Pinpoint the cell where the given text exists, returning its (X, Y) midpoint coordinate. 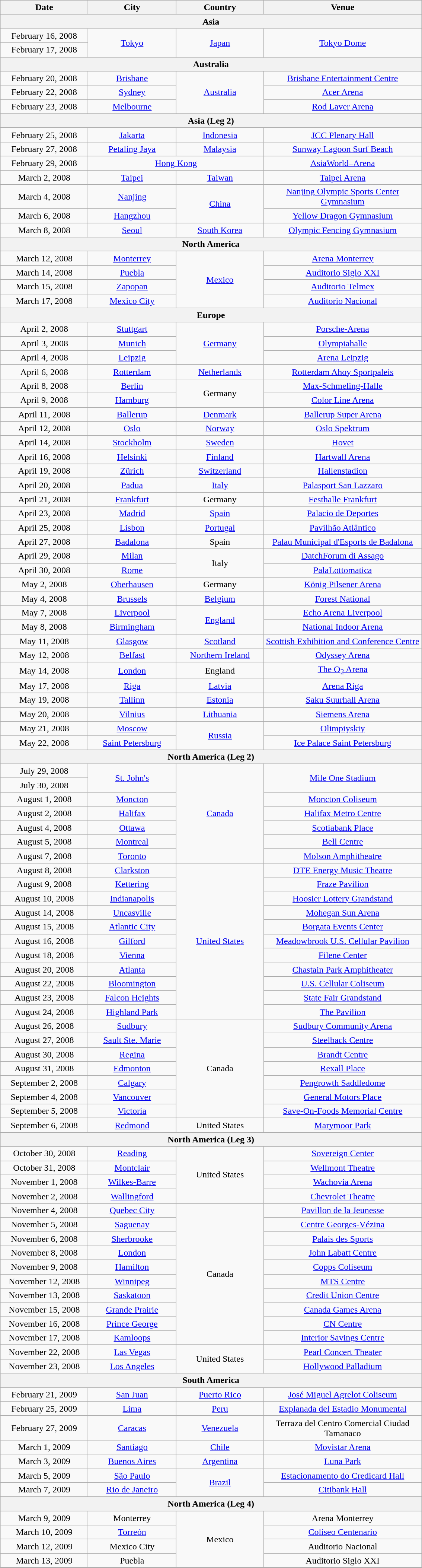
Borgata Events Center (343, 927)
March 10, 2009 (44, 1532)
North America (Leg 2) (211, 757)
February 25, 2009 (44, 1409)
Milan (132, 556)
Clarkston (132, 870)
February 23, 2008 (44, 106)
Saint Petersburg (132, 742)
Sudbury (132, 1026)
March 1, 2009 (44, 1447)
March 9, 2009 (44, 1518)
Sault Ste. Marie (132, 1040)
Puerto Rico (220, 1394)
April 2, 2008 (44, 329)
Bell Centre (343, 842)
March 13, 2009 (44, 1561)
Saku Suurhall Arena (343, 700)
Oslo (132, 429)
February 27, 2009 (44, 1428)
November 23, 2008 (44, 1366)
China (220, 204)
U.S. Cellular Coliseum (343, 983)
Calgary (132, 1083)
San Juan (132, 1394)
Atlanta (132, 969)
South America (211, 1380)
August 9, 2008 (44, 884)
Saskatoon (132, 1295)
March 3, 2009 (44, 1461)
Latvia (220, 686)
Melbourne (132, 106)
Porsche-Arena (343, 329)
Ice Palace Saint Petersburg (343, 742)
South Korea (220, 230)
March 15, 2008 (44, 287)
Badalona (132, 542)
Festhalle Frankfurt (343, 499)
April 11, 2008 (44, 414)
Sydney (132, 92)
Citibank Hall (343, 1489)
November 13, 2008 (44, 1295)
Uncasville (132, 913)
North America (Leg 4) (211, 1504)
Yellow Dragon Gymnasium (343, 216)
Moscow (132, 728)
Olympic Fencing Gymnasium (343, 230)
September 4, 2008 (44, 1097)
Mile One Stadium (343, 778)
Tallinn (132, 700)
Madrid (132, 513)
Edmonton (132, 1069)
DTE Energy Music Theatre (343, 870)
Rotterdam (132, 372)
August 27, 2008 (44, 1040)
February 22, 2008 (44, 92)
May 11, 2008 (44, 641)
March 5, 2009 (44, 1475)
August 10, 2008 (44, 899)
August 26, 2008 (44, 1026)
Rio de Janeiro (132, 1489)
May 22, 2008 (44, 742)
Rotterdam Ahoy Sportpaleis (343, 372)
Hartwall Arena (343, 457)
November 17, 2008 (44, 1338)
General Motors Place (343, 1097)
Peru (220, 1409)
November 15, 2008 (44, 1310)
Reading (132, 1154)
Wellmont Theatre (343, 1168)
Atlantic City (132, 927)
Rome (132, 570)
Brazil (220, 1482)
Hoosier Lottery Grandstand (343, 899)
Petaling Jaya (132, 149)
Berlin (132, 386)
August 5, 2008 (44, 842)
November 4, 2008 (44, 1210)
April 21, 2008 (44, 499)
April 19, 2008 (44, 471)
Pavillon de la Jeunesse (343, 1210)
Auditorio Telmex (343, 287)
Forest National (343, 598)
Hovet (343, 443)
April 12, 2008 (44, 429)
Hallenstadion (343, 471)
Torreón (132, 1532)
Luna Park (343, 1461)
Steelback Centre (343, 1040)
March 17, 2008 (44, 301)
March 14, 2008 (44, 273)
November 2, 2008 (44, 1196)
August 18, 2008 (44, 955)
Credit Union Centre (343, 1295)
Brisbane (132, 78)
Montreal (132, 842)
May 4, 2008 (44, 598)
Hangzhou (132, 216)
April 27, 2008 (44, 542)
Filene Center (343, 955)
Denmark (220, 414)
Indonesia (220, 135)
Hamburg (132, 400)
Quebec City (132, 1210)
August 7, 2008 (44, 856)
José Miguel Agrelot Coliseum (343, 1394)
Olympiahalle (343, 343)
AsiaWorld–Arena (343, 163)
Victoria (132, 1111)
Scotland (220, 641)
November 1, 2008 (44, 1182)
April 23, 2008 (44, 513)
Bloomington (132, 983)
Save-On-Foods Memorial Centre (343, 1111)
Switzerland (220, 471)
Hollywood Palladium (343, 1366)
July 30, 2008 (44, 785)
Movistar Arena (343, 1447)
Munich (132, 343)
Malaysia (220, 149)
February 21, 2009 (44, 1394)
Canada Games Arena (343, 1310)
MTS Centre (343, 1281)
Chevrolet Theatre (343, 1196)
March 12, 2008 (44, 258)
April 8, 2008 (44, 386)
Wilkes-Barre (132, 1182)
CN Centre (343, 1324)
Redmond (132, 1125)
October 31, 2008 (44, 1168)
Palasport San Lazzaro (343, 485)
Odyssey Arena (343, 655)
April 9, 2008 (44, 400)
North America (211, 244)
Jakarta (132, 135)
Lima (132, 1409)
Netherlands (220, 372)
Rod Laver Arena (343, 106)
Belgium (220, 598)
Palau Municipal d'Esports de Badalona (343, 542)
September 2, 2008 (44, 1083)
Chastain Park Amphitheater (343, 969)
Tokyo (132, 43)
Pengrowth Saddledome (343, 1083)
Lisbon (132, 528)
Brisbane Entertainment Centre (343, 78)
Japan (220, 43)
Taipei Arena (343, 178)
Oslo Spektrum (343, 429)
Buenos Aires (132, 1461)
Halifax (132, 814)
Toronto (132, 856)
November 16, 2008 (44, 1324)
Helsinki (132, 457)
Prince George (132, 1324)
Glasgow (132, 641)
Liverpool (132, 613)
Norway (220, 429)
Belfast (132, 655)
Seoul (132, 230)
Winnipeg (132, 1281)
August 14, 2008 (44, 913)
Nanjing (132, 197)
Sherbrooke (132, 1238)
Padua (132, 485)
August 1, 2008 (44, 799)
Tokyo Dome (343, 43)
February 27, 2008 (44, 149)
Stuttgart (132, 329)
Brussels (132, 598)
John Labatt Centre (343, 1253)
Kettering (132, 884)
Riga (132, 686)
March 12, 2009 (44, 1546)
Taiwan (220, 178)
May 20, 2008 (44, 714)
April 30, 2008 (44, 570)
August 24, 2008 (44, 1012)
Rexall Place (343, 1069)
February 29, 2008 (44, 163)
April 4, 2008 (44, 357)
July 29, 2008 (44, 771)
April 6, 2008 (44, 372)
Falcon Heights (132, 998)
Hong Kong (176, 163)
September 5, 2008 (44, 1111)
Venezuela (220, 1428)
Frankfurt (132, 499)
Wachovia Arena (343, 1182)
April 29, 2008 (44, 556)
St. John's (132, 778)
Scotiabank Place (343, 828)
February 17, 2008 (44, 50)
Sweden (220, 443)
Centre Georges-Vézina (343, 1224)
May 19, 2008 (44, 700)
Hamilton (132, 1267)
November 6, 2008 (44, 1238)
August 31, 2008 (44, 1069)
The O2 Arena (343, 671)
Meadowbrook U.S. Cellular Pavilion (343, 941)
May 12, 2008 (44, 655)
Indianapolis (132, 899)
Sudbury Community Arena (343, 1026)
Ottawa (132, 828)
Estonia (220, 700)
November 9, 2008 (44, 1267)
König Pilsener Arena (343, 584)
August 8, 2008 (44, 870)
Scottish Exhibition and Conference Centre (343, 641)
Vienna (132, 955)
September 6, 2008 (44, 1125)
August 16, 2008 (44, 941)
April 20, 2008 (44, 485)
April 14, 2008 (44, 443)
Asia (Leg 2) (211, 121)
Grande Prairie (132, 1310)
Gilford (132, 941)
Saguenay (132, 1224)
Vancouver (132, 1097)
March 4, 2008 (44, 197)
Lithuania (220, 714)
February 25, 2008 (44, 135)
Interior Savings Centre (343, 1338)
Stockholm (132, 443)
Olimpiyskiy (343, 728)
Mohegan Sun Arena (343, 913)
Color Line Arena (343, 400)
Max-Schmeling-Halle (343, 386)
National Indoor Arena (343, 627)
Date (44, 7)
Halifax Metro Centre (343, 814)
April 25, 2008 (44, 528)
Kamloops (132, 1338)
April 16, 2008 (44, 457)
Asia (211, 22)
Ballerup Super Arena (343, 414)
Copps Coliseum (343, 1267)
Brandt Centre (343, 1055)
Moncton (132, 799)
JCC Plenary Hall (343, 135)
Nanjing Olympic Sports Center Gymnasium (343, 197)
October 30, 2008 (44, 1154)
Argentina (220, 1461)
March 2, 2008 (44, 178)
Explanada del Estadio Monumental (343, 1409)
August 4, 2008 (44, 828)
The Pavilion (343, 1012)
Fraze Pavilion (343, 884)
Leipzig (132, 357)
Zapopan (132, 287)
Santiago (132, 1447)
Terraza del Centro Comercial Ciudad Tamanaco (343, 1428)
Country (220, 7)
Acer Arena (343, 92)
March 6, 2008 (44, 216)
Arena Riga (343, 686)
Caracas (132, 1428)
August 22, 2008 (44, 983)
May 2, 2008 (44, 584)
Zürich (132, 471)
Sovereign Center (343, 1154)
Highland Park (132, 1012)
Venue (343, 7)
May 7, 2008 (44, 613)
Palacio de Deportes (343, 513)
May 21, 2008 (44, 728)
August 20, 2008 (44, 969)
April 3, 2008 (44, 343)
November 5, 2008 (44, 1224)
Coliseo Centenario (343, 1532)
Palais des Sports (343, 1238)
November 8, 2008 (44, 1253)
November 12, 2008 (44, 1281)
Pavilhão Atlântico (343, 528)
Siemens Arena (343, 714)
PalaLottomatica (343, 570)
Chile (220, 1447)
Oberhausen (132, 584)
May 8, 2008 (44, 627)
Portugal (220, 528)
February 16, 2008 (44, 36)
March 7, 2009 (44, 1489)
February 20, 2008 (44, 78)
August 23, 2008 (44, 998)
Los Angeles (132, 1366)
Finland (220, 457)
Taipei (132, 178)
City (132, 7)
Northern Ireland (220, 655)
São Paulo (132, 1475)
May 17, 2008 (44, 686)
Pearl Concert Theater (343, 1352)
August 2, 2008 (44, 814)
August 15, 2008 (44, 927)
Sunway Lagoon Surf Beach (343, 149)
Molson Amphitheatre (343, 856)
Montclair (132, 1168)
Regina (132, 1055)
March 8, 2008 (44, 230)
Arena Leipzig (343, 357)
State Fair Grandstand (343, 998)
August 30, 2008 (44, 1055)
Vilnius (132, 714)
Moncton Coliseum (343, 799)
May 14, 2008 (44, 671)
Birmingham (132, 627)
Ballerup (132, 414)
North America (Leg 3) (211, 1139)
Las Vegas (132, 1352)
Europe (211, 315)
Marymoor Park (343, 1125)
DatchForum di Assago (343, 556)
November 22, 2008 (44, 1352)
Echo Arena Liverpool (343, 613)
Wallingford (132, 1196)
Russia (220, 735)
Estacionamento do Credicard Hall (343, 1475)
